Return [X, Y] of the center of cell containing provided text 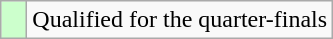
Qualified for the quarter-finals [180, 20]
